Return the (x, y) coordinate for the center point of the cell that contains the specified text.  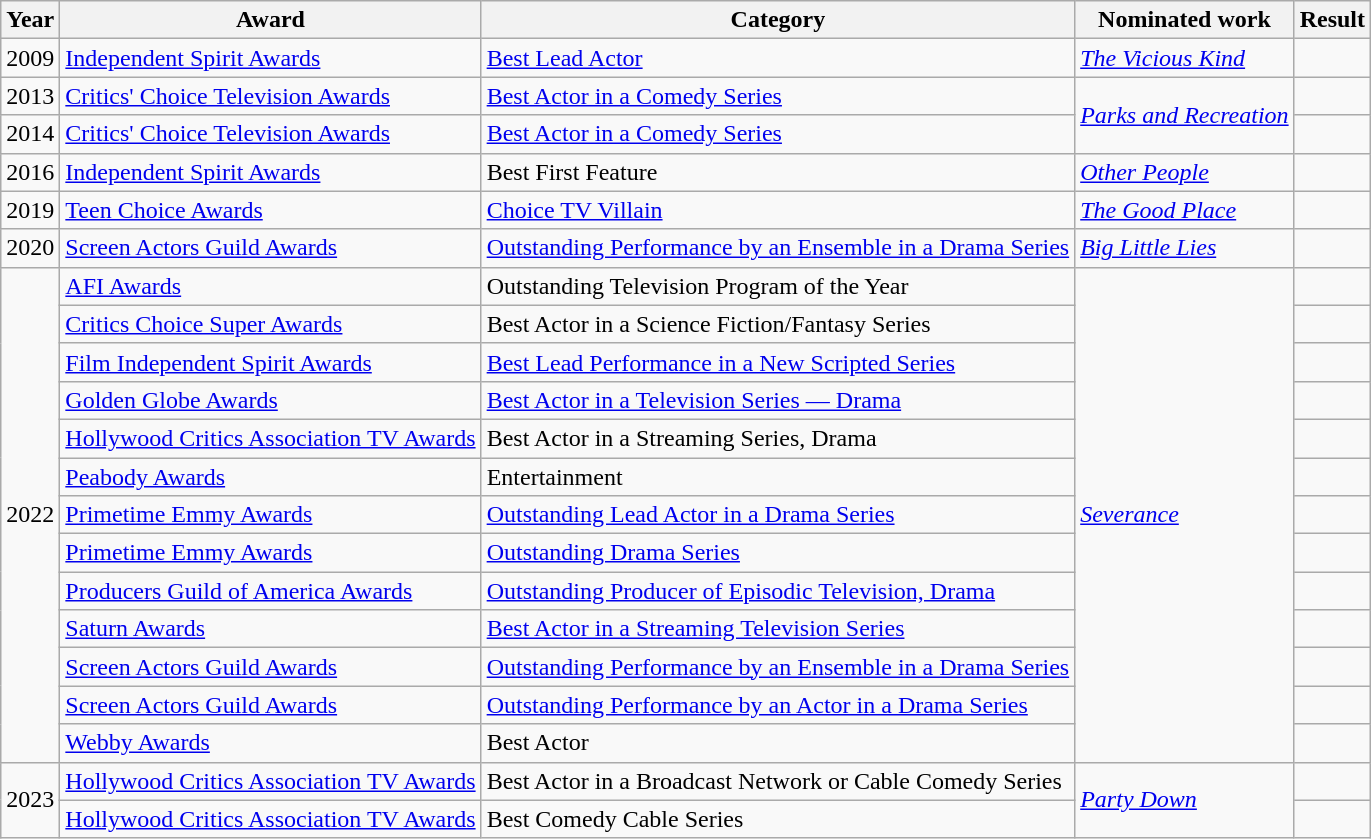
Party Down (1184, 800)
2013 (30, 96)
AFI Awards (270, 286)
2019 (30, 210)
2023 (30, 800)
Outstanding Producer of Episodic Television, Drama (778, 591)
Best Actor in a Science Fiction/Fantasy Series (778, 324)
Entertainment (778, 477)
Award (270, 20)
Year (30, 20)
Nominated work (1184, 20)
Best Actor in a Television Series — Drama (778, 400)
Best Actor in a Streaming Television Series (778, 629)
Severance (1184, 514)
Choice TV Villain (778, 210)
Golden Globe Awards (270, 400)
Best Lead Actor (778, 58)
Producers Guild of America Awards (270, 591)
Best Actor in a Broadcast Network or Cable Comedy Series (778, 781)
Category (778, 20)
Webby Awards (270, 743)
Big Little Lies (1184, 248)
Best Actor (778, 743)
Peabody Awards (270, 477)
2022 (30, 514)
Critics Choice Super Awards (270, 324)
Outstanding Drama Series (778, 553)
Outstanding Television Program of the Year (778, 286)
Best Comedy Cable Series (778, 819)
Teen Choice Awards (270, 210)
2020 (30, 248)
Outstanding Lead Actor in a Drama Series (778, 515)
Outstanding Performance by an Actor in a Drama Series (778, 705)
Other People (1184, 172)
Best First Feature (778, 172)
The Vicious Kind (1184, 58)
Film Independent Spirit Awards (270, 362)
The Good Place (1184, 210)
2009 (30, 58)
Parks and Recreation (1184, 115)
Result (1332, 20)
Saturn Awards (270, 629)
Best Actor in a Streaming Series, Drama (778, 438)
2014 (30, 134)
Best Lead Performance in a New Scripted Series (778, 362)
2016 (30, 172)
